Scan for the cell matching the given text and deliver its (X, Y) coordinate at center. 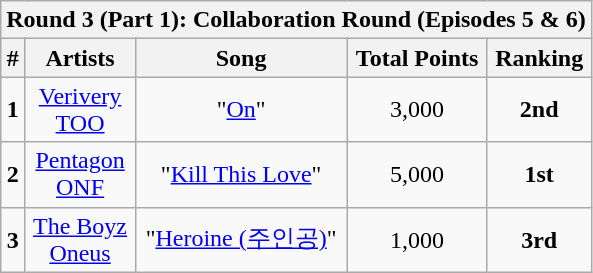
2nd (539, 110)
Round 3 (Part 1): Collaboration Round (Episodes 5 & 6) (296, 20)
3rd (539, 240)
3,000 (417, 110)
"Kill This Love" (241, 174)
The BoyzOneus (80, 240)
5,000 (417, 174)
Song (241, 58)
3 (13, 240)
1,000 (417, 240)
Ranking (539, 58)
PentagonONF (80, 174)
VeriveryTOO (80, 110)
1 (13, 110)
1st (539, 174)
# (13, 58)
Artists (80, 58)
"Heroine (주인공)" (241, 240)
Total Points (417, 58)
2 (13, 174)
"On" (241, 110)
